Pinpoint the cell where the given text exists, returning its (X, Y) midpoint coordinate. 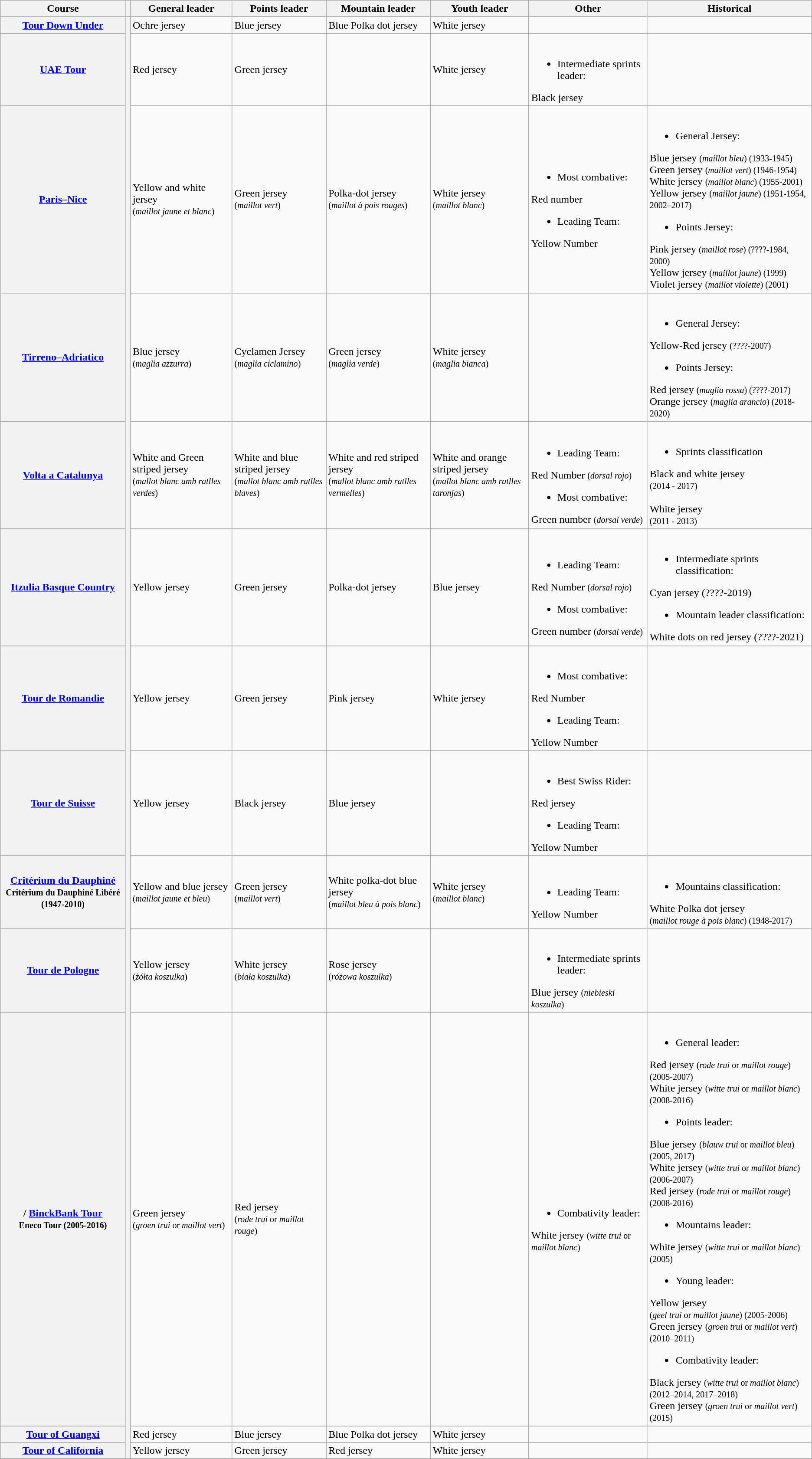
Tour Down Under (63, 25)
Yellow and blue jersey (maillot jaune et bleu) (181, 892)
White and red striped jersey (mallot blanc amb ratlles vermelles) (378, 475)
Combativity leader: White jersey (witte trui or maillot blanc) (588, 1219)
White jersey (maglia bianca) (480, 357)
Critérium du DauphinéCritérium du Dauphiné Libéré (1947-2010) (63, 892)
Most combative: Red numberLeading Team: Yellow Number (588, 200)
Best Swiss Rider: Red jerseyLeading Team: Yellow Number (588, 803)
Tour of California (63, 1451)
Yellow and white jersey (maillot jaune et blanc) (181, 200)
Tour de Suisse (63, 803)
Leading Team: Yellow Number (588, 892)
Tour of Guangxi (63, 1434)
Intermediate sprints leader: Black jersey (588, 69)
Green jersey(groen trui or maillot vert) (181, 1219)
Paris–Nice (63, 200)
White polka-dot blue jersey (maillot bleu à pois blanc) (378, 892)
Cyclamen Jersey(maglia ciclamino) (279, 357)
White and Green striped jersey (mallot blanc amb ratlles verdes) (181, 475)
Other (588, 9)
Course (63, 9)
Pink jersey (378, 698)
White jersey(maillot blanc) (480, 200)
Red jersey(rode trui or maillot rouge) (279, 1219)
Tirreno–Adriatico (63, 357)
Rose jersey (różowa koszulka) (378, 970)
Polka-dot jersey (378, 587)
Polka-dot jersey (maillot à pois rouges) (378, 200)
Historical (730, 9)
White and orange striped jersey(mallot blanc amb ratlles taronjas) (480, 475)
Mountains classification: White Polka dot jersey (maillot rouge à pois blanc) (1948-2017) (730, 892)
Intermediate sprints leader: Blue jersey (niebieski koszulka) (588, 970)
Tour de Pologne (63, 970)
Yellow jersey (żółta koszulka) (181, 970)
Mountain leader (378, 9)
Green jersey (maglia verde) (378, 357)
White jersey (biała koszulka) (279, 970)
Blue jersey(maglia azzurra) (181, 357)
Sprints classificationBlack and white jersey(2014 - 2017)White jersey(2011 - 2013) (730, 475)
General leader (181, 9)
Tour de Romandie (63, 698)
Youth leader (480, 9)
Ochre jersey (181, 25)
Points leader (279, 9)
White jersey (maillot blanc) (480, 892)
General Jersey: Yellow-Red jersey (????-2007)Points Jersey: Red jersey (maglia rossa) (????-2017) Orange jersey (maglia arancio) (2018-2020) (730, 357)
/ BinckBank TourEneco Tour (2005-2016) (63, 1219)
Black jersey (279, 803)
White and blue striped jersey (mallot blanc amb ratlles blaves) (279, 475)
Most combative: Red NumberLeading Team: Yellow Number (588, 698)
Intermediate sprints classification: Cyan jersey (????-2019)Mountain leader classification: White dots on red jersey (????-2021) (730, 587)
UAE Tour (63, 69)
Itzulia Basque Country (63, 587)
Volta a Catalunya (63, 475)
